Locate the cell with the specified text and output its [X, Y] center coordinate. 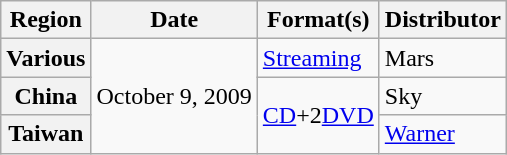
October 9, 2009 [174, 96]
China [46, 96]
Warner [442, 134]
Date [174, 20]
CD+2DVD [318, 115]
Streaming [318, 58]
Various [46, 58]
Format(s) [318, 20]
Taiwan [46, 134]
Sky [442, 96]
Mars [442, 58]
Distributor [442, 20]
Region [46, 20]
